Pinpoint the cell where the given text exists, returning its [X, Y] midpoint coordinate. 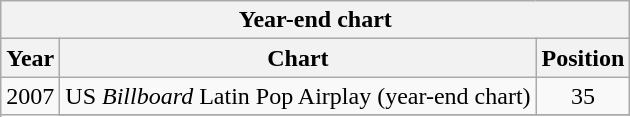
35 [583, 96]
US Billboard Latin Pop Airplay (year-end chart) [298, 96]
Position [583, 58]
Year [30, 58]
Chart [298, 58]
2007 [30, 96]
Year-end chart [316, 20]
